Return (x, y) of the center of cell containing provided text 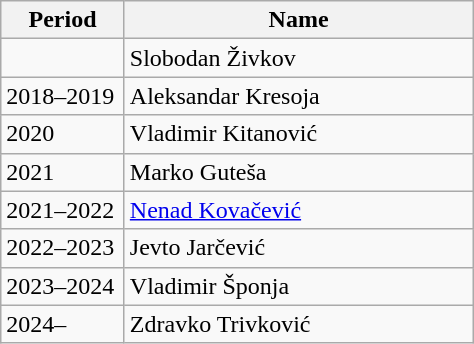
Vladimir Kitanović (298, 134)
Zdravko Trivković (298, 324)
Aleksandar Kresoja (298, 96)
2018–2019 (63, 96)
2021 (63, 172)
2024– (63, 324)
Jevto Jarčević (298, 248)
2021–2022 (63, 210)
Name (298, 20)
2020 (63, 134)
Vladimir Šponja (298, 286)
Slobodan Živkov (298, 58)
2022–2023 (63, 248)
Marko Guteša (298, 172)
2023–2024 (63, 286)
Nenad Kovačević (298, 210)
Period (63, 20)
